For the text-containing cell, return its midpoint in (x, y) coordinate format. 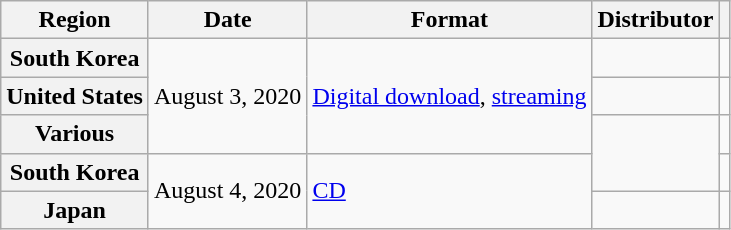
United States (75, 96)
Japan (75, 210)
Date (227, 20)
CD (450, 191)
Distributor (656, 20)
Digital download, streaming (450, 96)
Region (75, 20)
Format (450, 20)
August 3, 2020 (227, 96)
Various (75, 134)
August 4, 2020 (227, 191)
